Return the [X, Y] coordinate for the center point of the cell that contains the specified text.  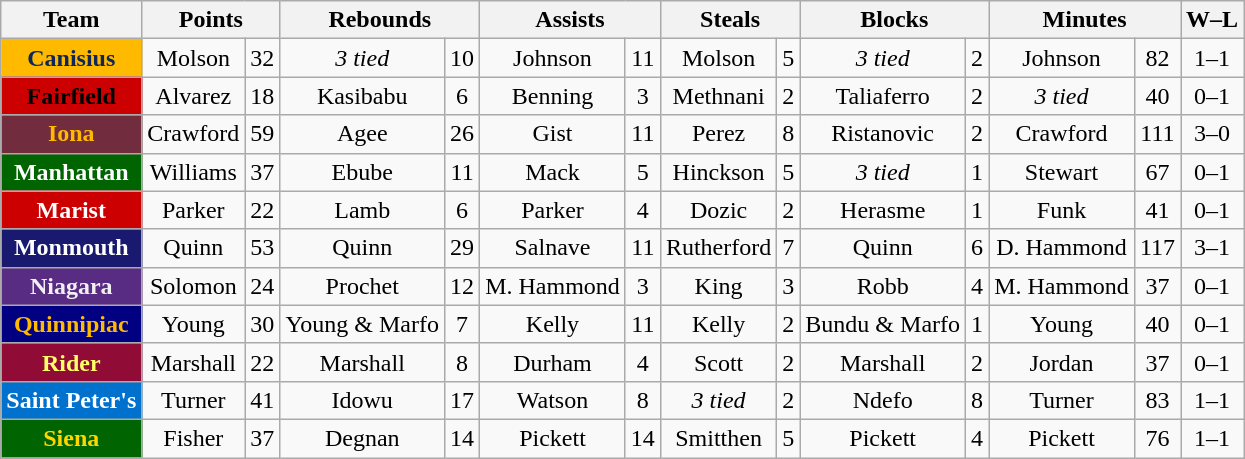
32 [262, 58]
Rebounds [380, 20]
Salnave [553, 248]
Ndefo [883, 400]
Robb [883, 286]
Gist [553, 134]
Solomon [194, 286]
Funk [1062, 210]
Young & Marfo [362, 324]
W–L [1212, 20]
Watson [553, 400]
Marist [72, 210]
Dozic [718, 210]
Stewart [1062, 172]
Siena [72, 438]
Perez [718, 134]
Alvarez [194, 96]
Fairfield [72, 96]
Steals [730, 20]
Benning [553, 96]
Herasme [883, 210]
3–0 [1212, 134]
Degnan [362, 438]
111 [1157, 134]
Williams [194, 172]
Agee [362, 134]
Hinckson [718, 172]
Jordan [1062, 362]
26 [462, 134]
Iona [72, 134]
Idowu [362, 400]
18 [262, 96]
17 [462, 400]
Quinnipiac [72, 324]
D. Hammond [1062, 248]
Ristanovic [883, 134]
Mack [553, 172]
59 [262, 134]
Scott [718, 362]
Niagara [72, 286]
24 [262, 286]
Canisius [72, 58]
Ebube [362, 172]
29 [462, 248]
Bundu & Marfo [883, 324]
117 [1157, 248]
Lamb [362, 210]
10 [462, 58]
Team [72, 20]
Kasibabu [362, 96]
Manhattan [72, 172]
King [718, 286]
Assists [570, 20]
Fisher [194, 438]
Prochet [362, 286]
Rider [72, 362]
82 [1157, 58]
67 [1157, 172]
Minutes [1085, 20]
3–1 [1212, 248]
Monmouth [72, 248]
83 [1157, 400]
Smitthen [718, 438]
53 [262, 248]
Methnani [718, 96]
12 [462, 286]
Blocks [894, 20]
Taliaferro [883, 96]
Points [211, 20]
30 [262, 324]
Saint Peter's [72, 400]
Rutherford [718, 248]
76 [1157, 438]
Durham [553, 362]
